Extract the (X, Y) coordinate from the center of the cell holding the provided text.  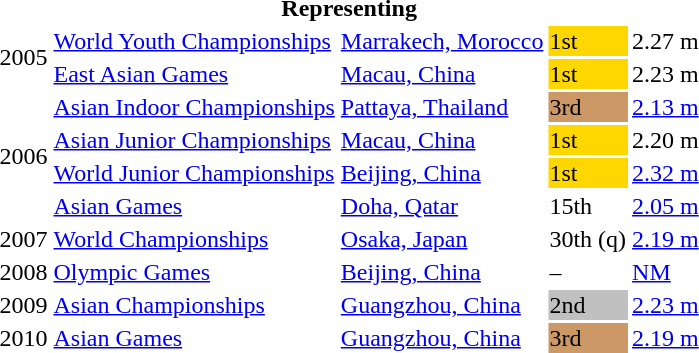
World Junior Championships (194, 173)
Doha, Qatar (442, 206)
Olympic Games (194, 272)
Asian Indoor Championships (194, 107)
Asian Championships (194, 305)
– (588, 272)
Asian Junior Championships (194, 140)
30th (q) (588, 239)
Marrakech, Morocco (442, 41)
15th (588, 206)
Osaka, Japan (442, 239)
World Championships (194, 239)
World Youth Championships (194, 41)
2nd (588, 305)
Pattaya, Thailand (442, 107)
East Asian Games (194, 74)
